Determine the [x, y] coordinate at the center of the cell enclosing the given text.  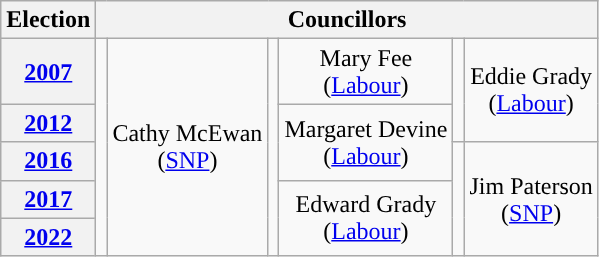
Councillors [347, 20]
Cathy McEwan(SNP) [188, 148]
2017 [48, 199]
2016 [48, 161]
Edward Grady(Labour) [366, 218]
Mary Fee(Labour) [366, 72]
2007 [48, 72]
Election [48, 20]
2012 [48, 123]
Eddie Grady(Labour) [531, 90]
2022 [48, 237]
Jim Paterson(SNP) [531, 199]
Margaret Devine(Labour) [366, 142]
